Output the [X, Y] coordinate of the center of the cell containing the given text.  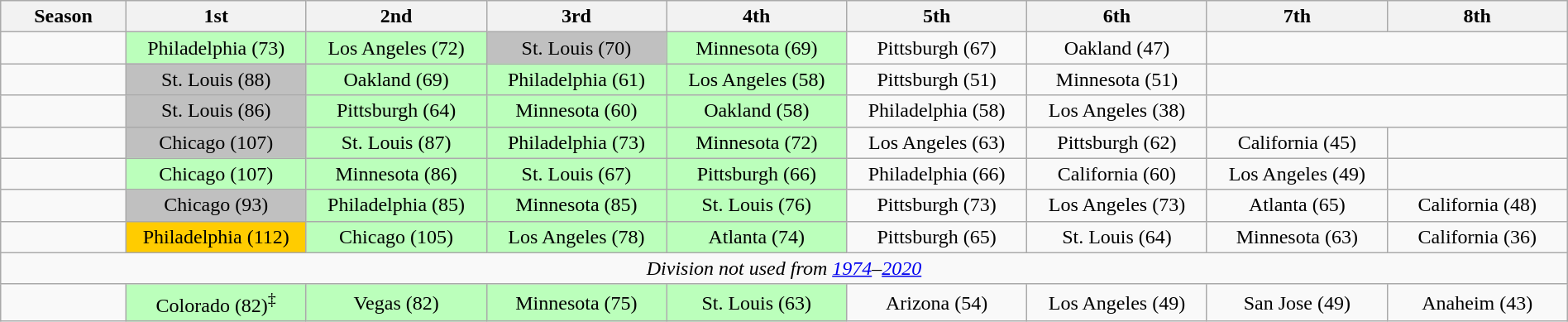
California (36) [1477, 237]
St. Louis (76) [757, 205]
Philadelphia (85) [396, 205]
St. Louis (87) [396, 142]
Los Angeles (38) [1117, 111]
St. Louis (67) [576, 174]
St. Louis (86) [216, 111]
5th [937, 17]
7th [1297, 17]
Arizona (54) [937, 303]
Vegas (82) [396, 303]
Minnesota (75) [576, 303]
Season [64, 17]
San Jose (49) [1297, 303]
Los Angeles (63) [937, 142]
Pittsburgh (51) [937, 79]
8th [1477, 17]
Minnesota (63) [1297, 237]
Atlanta (74) [757, 237]
Philadelphia (66) [937, 174]
Pittsburgh (73) [937, 205]
Los Angeles (78) [576, 237]
Pittsburgh (64) [396, 111]
California (48) [1477, 205]
4th [757, 17]
Division not used from 1974–2020 [784, 268]
Chicago (93) [216, 205]
Los Angeles (58) [757, 79]
Minnesota (72) [757, 142]
3rd [576, 17]
Pittsburgh (65) [937, 237]
2nd [396, 17]
Los Angeles (73) [1117, 205]
California (60) [1117, 174]
Colorado (82)‡ [216, 303]
Oakland (47) [1117, 48]
Minnesota (51) [1117, 79]
Oakland (69) [396, 79]
Philadelphia (58) [937, 111]
Philadelphia (112) [216, 237]
California (45) [1297, 142]
Minnesota (69) [757, 48]
Pittsburgh (62) [1117, 142]
Chicago (105) [396, 237]
Oakland (58) [757, 111]
6th [1117, 17]
St. Louis (70) [576, 48]
Philadelphia (61) [576, 79]
Los Angeles (72) [396, 48]
Pittsburgh (66) [757, 174]
Atlanta (65) [1297, 205]
St. Louis (88) [216, 79]
St. Louis (63) [757, 303]
Minnesota (60) [576, 111]
Pittsburgh (67) [937, 48]
Minnesota (85) [576, 205]
Minnesota (86) [396, 174]
1st [216, 17]
Anaheim (43) [1477, 303]
St. Louis (64) [1117, 237]
